Return the [x, y] coordinate for the center point of the cell that contains the specified text.  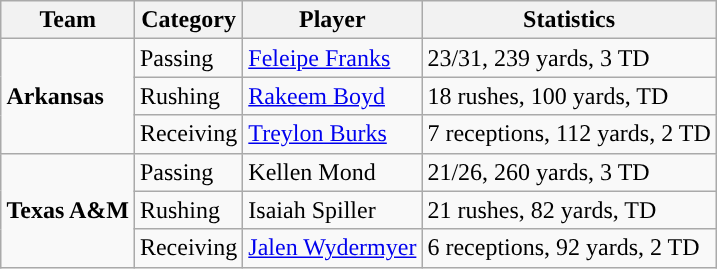
Category [188, 20]
Statistics [569, 20]
Isaiah Spiller [332, 210]
21/26, 260 yards, 3 TD [569, 172]
Feleipe Franks [332, 58]
7 receptions, 112 yards, 2 TD [569, 134]
6 receptions, 92 yards, 2 TD [569, 248]
Arkansas [68, 96]
18 rushes, 100 yards, TD [569, 96]
Treylon Burks [332, 134]
Team [68, 20]
Texas A&M [68, 210]
23/31, 239 yards, 3 TD [569, 58]
Jalen Wydermyer [332, 248]
21 rushes, 82 yards, TD [569, 210]
Kellen Mond [332, 172]
Rakeem Boyd [332, 96]
Player [332, 20]
